Return [x, y] of the center of cell containing provided text 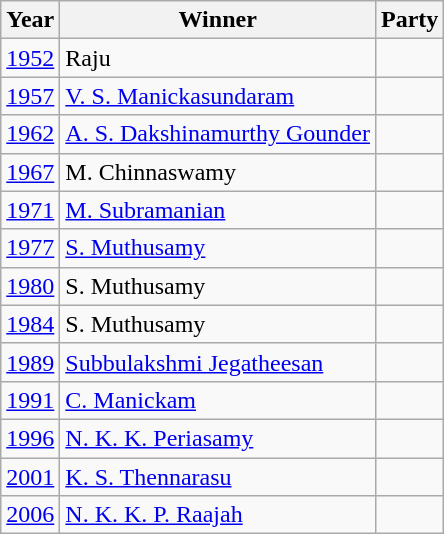
1977 [30, 248]
1989 [30, 362]
Year [30, 20]
K. S. Thennarasu [218, 477]
1984 [30, 324]
1980 [30, 286]
1962 [30, 134]
V. S. Manickasundaram [218, 96]
1957 [30, 96]
Winner [218, 20]
C. Manickam [218, 400]
1991 [30, 400]
2006 [30, 515]
1996 [30, 438]
A. S. Dakshinamurthy Gounder [218, 134]
Subbulakshmi Jegatheesan [218, 362]
Party [410, 20]
Raju [218, 58]
1967 [30, 172]
1952 [30, 58]
M. Subramanian [218, 210]
2001 [30, 477]
1971 [30, 210]
M. Chinnaswamy [218, 172]
N. K. K. P. Raajah [218, 515]
N. K. K. Periasamy [218, 438]
